Return [X, Y] of the center of cell containing provided text 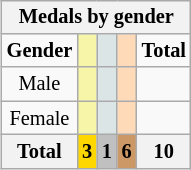
1 [107, 152]
Female [40, 118]
Medals by gender [96, 17]
Male [40, 84]
Gender [40, 51]
3 [87, 152]
10 [164, 152]
6 [127, 152]
